Search for the cell housing the specified text and yield its [x, y] center coordinate. 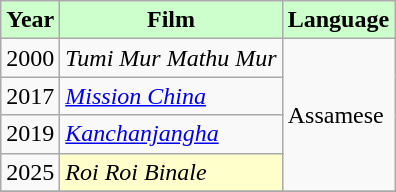
Kanchanjangha [171, 134]
2017 [30, 96]
Assamese [338, 115]
Film [171, 20]
Tumi Mur Mathu Mur [171, 58]
Language [338, 20]
Roi Roi Binale [171, 172]
Year [30, 20]
2019 [30, 134]
Mission China [171, 96]
2025 [30, 172]
2000 [30, 58]
